Locate the cell with the specified text and output its [X, Y] center coordinate. 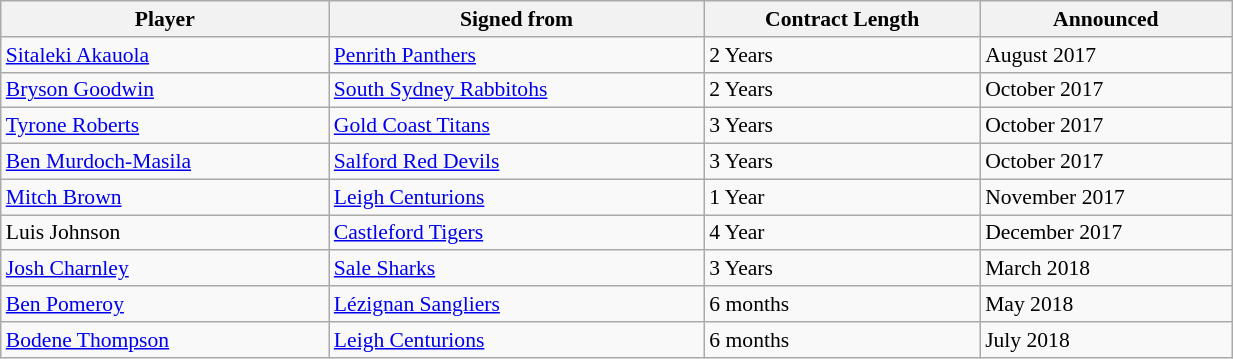
Player [165, 19]
Penrith Panthers [516, 55]
December 2017 [1106, 233]
Sitaleki Akauola [165, 55]
Luis Johnson [165, 233]
August 2017 [1106, 55]
Bryson Goodwin [165, 90]
Lézignan Sangliers [516, 304]
Mitch Brown [165, 197]
Sale Sharks [516, 269]
Signed from [516, 19]
Announced [1106, 19]
May 2018 [1106, 304]
1 Year [842, 197]
Contract Length [842, 19]
Castleford Tigers [516, 233]
Bodene Thompson [165, 340]
4 Year [842, 233]
South Sydney Rabbitohs [516, 90]
July 2018 [1106, 340]
November 2017 [1106, 197]
Salford Red Devils [516, 162]
Ben Pomeroy [165, 304]
March 2018 [1106, 269]
Ben Murdoch-Masila [165, 162]
Josh Charnley [165, 269]
Gold Coast Titans [516, 126]
Tyrone Roberts [165, 126]
